Find where the given text appears and provide that cell's center as (x, y) coordinate. 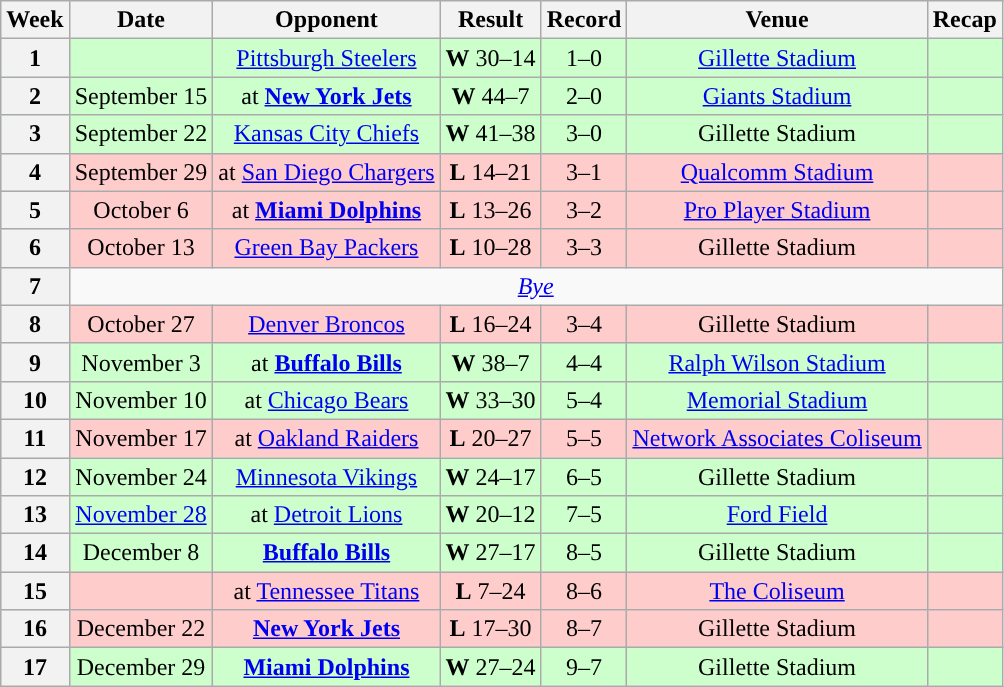
17 (35, 667)
12 (35, 477)
W 24–17 (490, 477)
Green Bay Packers (326, 248)
September 15 (141, 96)
Giants Stadium (777, 96)
1–0 (584, 58)
W 30–14 (490, 58)
November 28 (141, 515)
New York Jets (326, 629)
Network Associates Coliseum (777, 438)
8–6 (584, 591)
5 (35, 210)
2–0 (584, 96)
at Tennessee Titans (326, 591)
3–2 (584, 210)
Venue (777, 20)
7–5 (584, 515)
at Oakland Raiders (326, 438)
Opponent (326, 20)
Recap (964, 20)
W 27–24 (490, 667)
Pittsburgh Steelers (326, 58)
December 8 (141, 553)
October 13 (141, 248)
Record (584, 20)
Minnesota Vikings (326, 477)
16 (35, 629)
at Chicago Bears (326, 400)
6 (35, 248)
7 (35, 286)
October 6 (141, 210)
W 38–7 (490, 362)
14 (35, 553)
September 29 (141, 172)
Denver Broncos (326, 324)
6–5 (584, 477)
15 (35, 591)
4–4 (584, 362)
2 (35, 96)
W 44–7 (490, 96)
9–7 (584, 667)
3–3 (584, 248)
9 (35, 362)
L 13–26 (490, 210)
The Coliseum (777, 591)
L 7–24 (490, 591)
13 (35, 515)
November 10 (141, 400)
September 22 (141, 134)
at San Diego Chargers (326, 172)
10 (35, 400)
at Miami Dolphins (326, 210)
Ford Field (777, 515)
December 22 (141, 629)
October 27 (141, 324)
8–5 (584, 553)
November 17 (141, 438)
December 29 (141, 667)
Qualcomm Stadium (777, 172)
1 (35, 58)
Miami Dolphins (326, 667)
at Buffalo Bills (326, 362)
at Detroit Lions (326, 515)
Result (490, 20)
8–7 (584, 629)
at New York Jets (326, 96)
11 (35, 438)
Pro Player Stadium (777, 210)
3 (35, 134)
L 10–28 (490, 248)
L 14–21 (490, 172)
4 (35, 172)
Date (141, 20)
5–5 (584, 438)
Week (35, 20)
W 20–12 (490, 515)
November 24 (141, 477)
November 3 (141, 362)
W 27–17 (490, 553)
Ralph Wilson Stadium (777, 362)
Kansas City Chiefs (326, 134)
3–4 (584, 324)
W 41–38 (490, 134)
W 33–30 (490, 400)
L 20–27 (490, 438)
Buffalo Bills (326, 553)
5–4 (584, 400)
8 (35, 324)
Bye (536, 286)
L 16–24 (490, 324)
3–0 (584, 134)
Memorial Stadium (777, 400)
3–1 (584, 172)
L 17–30 (490, 629)
